Detect which cell encompasses the target text, then output its [X, Y] center coordinate. 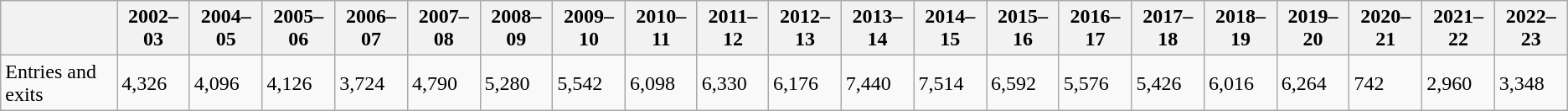
5,576 [1096, 82]
2014–15 [950, 29]
2009–10 [590, 29]
2013–14 [878, 29]
2012–13 [806, 29]
2006–07 [372, 29]
2011–12 [732, 29]
2016–17 [1096, 29]
5,280 [516, 82]
2021–22 [1459, 29]
6,176 [806, 82]
2002–03 [154, 29]
2005–06 [298, 29]
5,426 [1168, 82]
4,096 [226, 82]
2022–23 [1531, 29]
2017–18 [1168, 29]
4,326 [154, 82]
2,960 [1459, 82]
2015–16 [1024, 29]
6,264 [1313, 82]
6,016 [1241, 82]
2004–05 [226, 29]
3,348 [1531, 82]
6,592 [1024, 82]
7,514 [950, 82]
5,542 [590, 82]
6,330 [732, 82]
Entries and exits [59, 82]
2010–11 [661, 29]
2007–08 [444, 29]
6,098 [661, 82]
7,440 [878, 82]
2008–09 [516, 29]
4,126 [298, 82]
2019–20 [1313, 29]
2018–19 [1241, 29]
2020–21 [1385, 29]
4,790 [444, 82]
742 [1385, 82]
3,724 [372, 82]
